Search for the cell housing the specified text and yield its (X, Y) center coordinate. 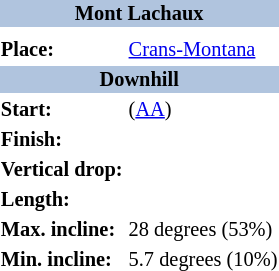
(AA) (203, 110)
Crans-Montana (203, 50)
28 degrees (53%) (203, 230)
